For the text-containing cell, return its midpoint in (X, Y) coordinate format. 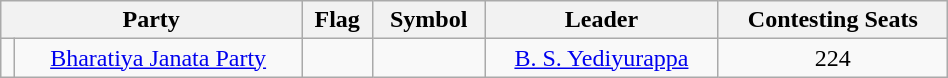
Flag (338, 20)
B. S. Yediyurappa (602, 58)
Symbol (429, 20)
Leader (602, 20)
224 (832, 58)
Bharatiya Janata Party (158, 58)
Contesting Seats (832, 20)
Party (152, 20)
